Output the [X, Y] coordinate of the center of the cell containing the given text.  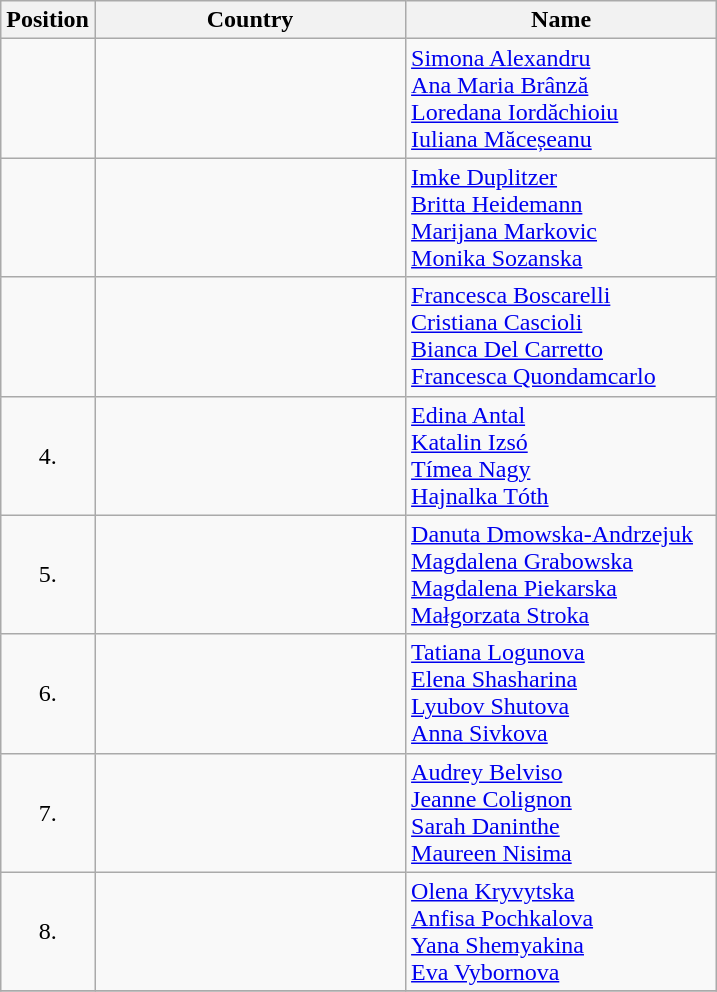
5. [48, 574]
Country [250, 20]
Simona AlexandruAna Maria BrânzăLoredana IordăchioiuIuliana Măceșeanu [562, 98]
7. [48, 812]
Name [562, 20]
4. [48, 456]
Audrey BelvisoJeanne ColignonSarah DanintheMaureen Nisima [562, 812]
Olena KryvytskaAnfisa PochkalovaYana ShemyakinaEva Vybornova [562, 932]
8. [48, 932]
Position [48, 20]
6. [48, 694]
Edina AntalKatalin IzsóTímea NagyHajnalka Tóth [562, 456]
Danuta Dmowska-AndrzejukMagdalena GrabowskaMagdalena PiekarskaMałgorzata Stroka [562, 574]
Tatiana LogunovaElena ShasharinaLyubov ShutovaAnna Sivkova [562, 694]
Francesca BoscarelliCristiana CascioliBianca Del CarrettoFrancesca Quondamcarlo [562, 336]
Imke DuplitzerBritta HeidemannMarijana MarkovicMonika Sozanska [562, 218]
